Detect which cell encompasses the target text, then output its (x, y) center coordinate. 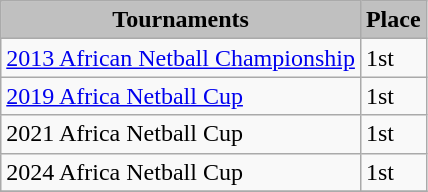
2019 Africa Netball Cup (181, 96)
Tournaments (181, 20)
Place (393, 20)
2021 Africa Netball Cup (181, 134)
2013 African Netball Championship (181, 58)
2024 Africa Netball Cup (181, 172)
